Pinpoint the cell where the given text exists, returning its [X, Y] midpoint coordinate. 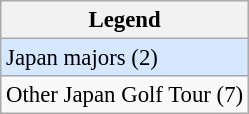
Other Japan Golf Tour (7) [125, 95]
Legend [125, 20]
Japan majors (2) [125, 58]
